Search for the cell housing the specified text and yield its [x, y] center coordinate. 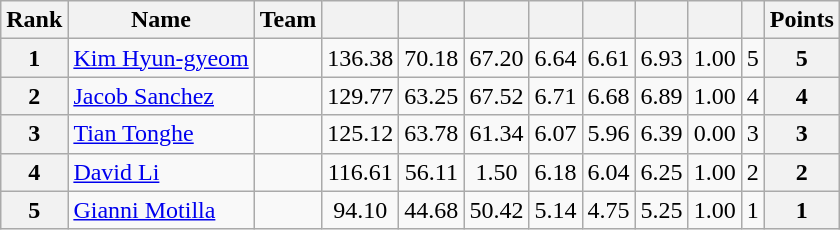
David Li [161, 172]
6.25 [662, 172]
67.52 [496, 96]
94.10 [360, 210]
Jacob Sanchez [161, 96]
5.14 [556, 210]
6.18 [556, 172]
5.96 [608, 134]
Tian Tonghe [161, 134]
0.00 [714, 134]
Name [161, 20]
6.68 [608, 96]
44.68 [432, 210]
63.78 [432, 134]
6.93 [662, 58]
Points [802, 20]
70.18 [432, 58]
56.11 [432, 172]
125.12 [360, 134]
6.07 [556, 134]
63.25 [432, 96]
4.75 [608, 210]
1.50 [496, 172]
67.20 [496, 58]
6.04 [608, 172]
6.64 [556, 58]
5.25 [662, 210]
Rank [34, 20]
61.34 [496, 134]
6.61 [608, 58]
6.39 [662, 134]
Kim Hyun-gyeom [161, 58]
Gianni Motilla [161, 210]
6.71 [556, 96]
Team [288, 20]
50.42 [496, 210]
136.38 [360, 58]
6.89 [662, 96]
129.77 [360, 96]
116.61 [360, 172]
